Output the [x, y] coordinate of the center of the cell containing the given text.  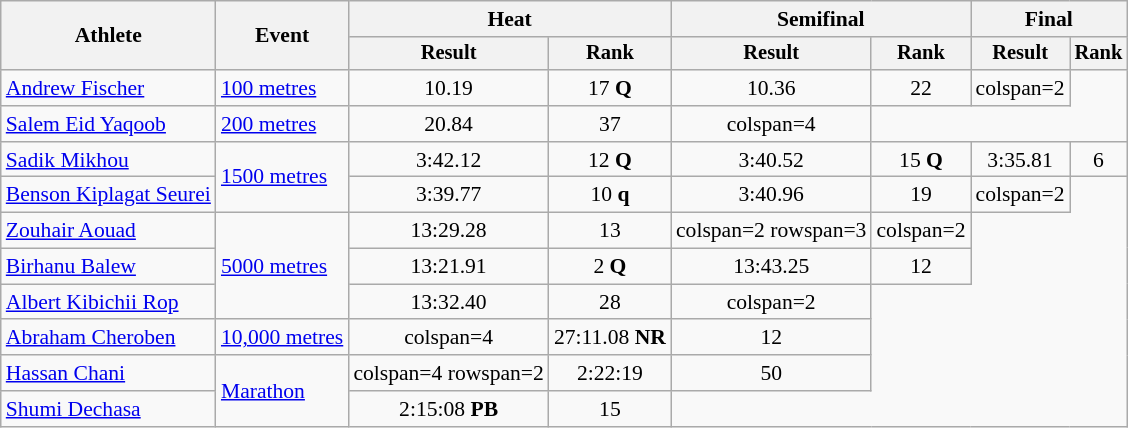
13:29.28 [448, 231]
50 [772, 373]
Salem Eid Yaqoob [108, 124]
10 q [610, 195]
20.84 [448, 124]
10.36 [772, 88]
Shumi Dechasa [108, 409]
Andrew Fischer [108, 88]
3:35.81 [1020, 160]
3:42.12 [448, 160]
13:32.40 [448, 302]
3:39.77 [448, 195]
3:40.96 [772, 195]
colspan=2 rowspan=3 [772, 231]
13 [610, 231]
2:22:19 [610, 373]
Event [282, 36]
37 [610, 124]
Zouhair Aouad [108, 231]
Marathon [282, 390]
27:11.08 NR [610, 338]
13:21.91 [448, 267]
100 metres [282, 88]
12 Q [610, 160]
2 Q [610, 267]
19 [920, 195]
1500 metres [282, 178]
10,000 metres [282, 338]
22 [920, 88]
200 metres [282, 124]
colspan=4 rowspan=2 [448, 373]
28 [610, 302]
Heat [510, 19]
13:43.25 [772, 267]
5000 metres [282, 266]
Athlete [108, 36]
Benson Kiplagat Seurei [108, 195]
15 Q [920, 160]
Birhanu Balew [108, 267]
Albert Kibichii Rop [108, 302]
6 [1099, 160]
3:40.52 [772, 160]
Hassan Chani [108, 373]
Final [1050, 19]
Sadik Mikhou [108, 160]
10.19 [448, 88]
15 [610, 409]
2:15:08 PB [448, 409]
Abraham Cheroben [108, 338]
17 Q [610, 88]
Semifinal [821, 19]
